Capture the cell that displays the provided text and extract its [x, y] central coordinate. 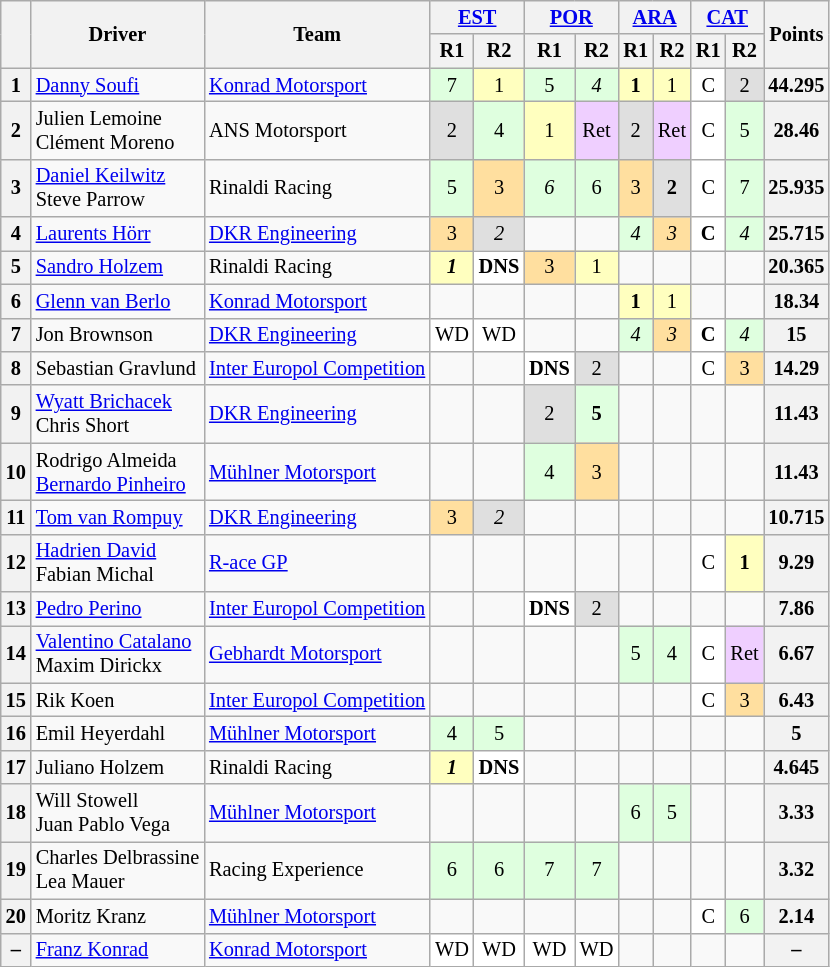
2.14 [797, 916]
EST [477, 17]
Racing Experience [317, 870]
25.935 [797, 188]
Pedro Perino [118, 609]
12 [16, 563]
18.34 [797, 301]
4.645 [797, 767]
Hadrien David Fabian Michal [118, 563]
Gebhardt Motorsport [317, 654]
Points [797, 34]
14.29 [797, 368]
Laurents Hörr [118, 234]
Glenn van Berlo [118, 301]
16 [16, 733]
Team [317, 34]
Rodrigo Almeida Bernardo Pinheiro [118, 472]
7.86 [797, 609]
Sebastian Gravlund [118, 368]
11 [16, 517]
17 [16, 767]
ANS Motorsport [317, 130]
10.715 [797, 517]
Daniel Keilwitz Steve Parrow [118, 188]
Driver [118, 34]
CAT [728, 17]
Valentino Catalano Maxim Dirickx [118, 654]
Jon Brownson [118, 335]
Moritz Kranz [118, 916]
Franz Konrad [118, 950]
8 [16, 368]
Will Stowell Juan Pablo Vega [118, 813]
44.295 [797, 85]
POR [571, 17]
3.32 [797, 870]
R-ace GP [317, 563]
Sandro Holzem [118, 267]
6.43 [797, 700]
18 [16, 813]
10 [16, 472]
28.46 [797, 130]
20 [16, 916]
9 [16, 414]
Emil Heyerdahl [118, 733]
9.29 [797, 563]
14 [16, 654]
20.365 [797, 267]
25.715 [797, 234]
Rik Koen [118, 700]
Wyatt Brichacek Chris Short [118, 414]
19 [16, 870]
3.33 [797, 813]
Juliano Holzem [118, 767]
Tom van Rompuy [118, 517]
13 [16, 609]
Julien Lemoine Clément Moreno [118, 130]
ARA [654, 17]
Charles Delbrassine Lea Mauer [118, 870]
Danny Soufi [118, 85]
6.67 [797, 654]
